Extract the [x, y] coordinate from the center of the cell holding the provided text.  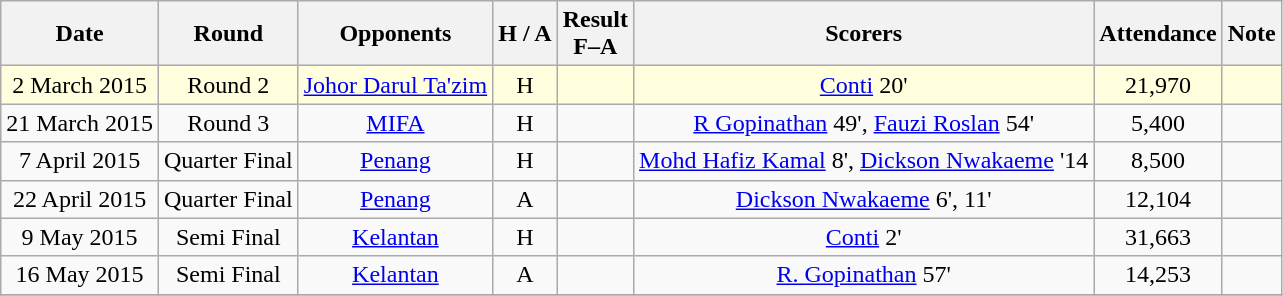
Conti 2' [864, 237]
Conti 20' [864, 85]
Attendance [1158, 34]
7 April 2015 [80, 161]
31,663 [1158, 237]
14,253 [1158, 275]
Round 2 [228, 85]
Johor Darul Ta'zim [396, 85]
Date [80, 34]
8,500 [1158, 161]
R Gopinathan 49', Fauzi Roslan 54' [864, 123]
Scorers [864, 34]
Dickson Nwakaeme 6', 11' [864, 199]
ResultF–A [595, 34]
9 May 2015 [80, 237]
Round 3 [228, 123]
16 May 2015 [80, 275]
12,104 [1158, 199]
Note [1252, 34]
MIFA [396, 123]
R. Gopinathan 57' [864, 275]
5,400 [1158, 123]
22 April 2015 [80, 199]
21 March 2015 [80, 123]
2 March 2015 [80, 85]
21,970 [1158, 85]
H / A [525, 34]
Round [228, 34]
Mohd Hafiz Kamal 8', Dickson Nwakaeme '14 [864, 161]
Opponents [396, 34]
